Return the (x, y) coordinate for the center point of the cell that contains the specified text.  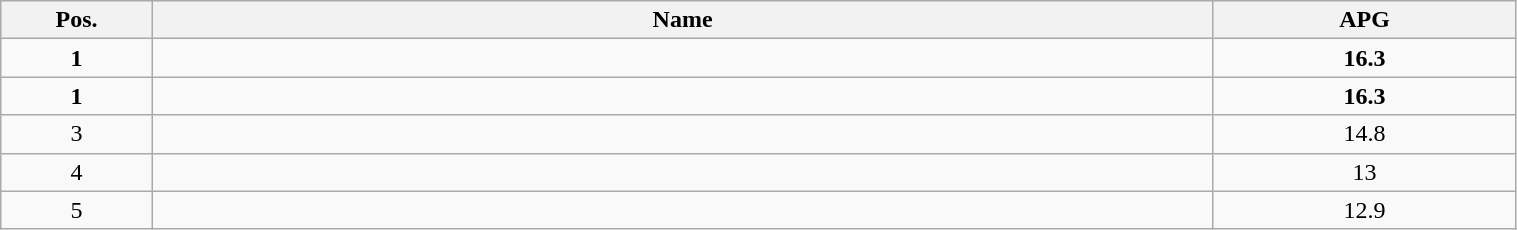
APG (1364, 20)
Pos. (77, 20)
4 (77, 172)
Name (682, 20)
14.8 (1364, 134)
5 (77, 210)
13 (1364, 172)
12.9 (1364, 210)
3 (77, 134)
